Detect which cell encompasses the target text, then output its [x, y] center coordinate. 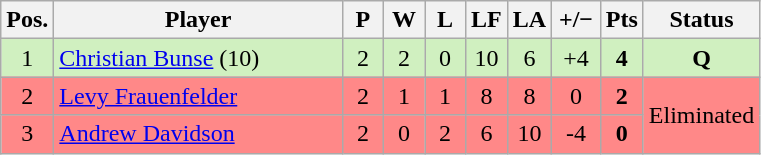
Pts [622, 20]
Christian Bunse (10) [198, 58]
+/− [576, 20]
Player [198, 20]
Levy Frauenfelder [198, 96]
3 [28, 134]
LA [529, 20]
L [444, 20]
Pos. [28, 20]
4 [622, 58]
+4 [576, 58]
LF [487, 20]
W [404, 20]
Andrew Davidson [198, 134]
Q [701, 58]
-4 [576, 134]
P [362, 20]
Eliminated [701, 115]
Status [701, 20]
